Pinpoint the cell where the given text exists, returning its (x, y) midpoint coordinate. 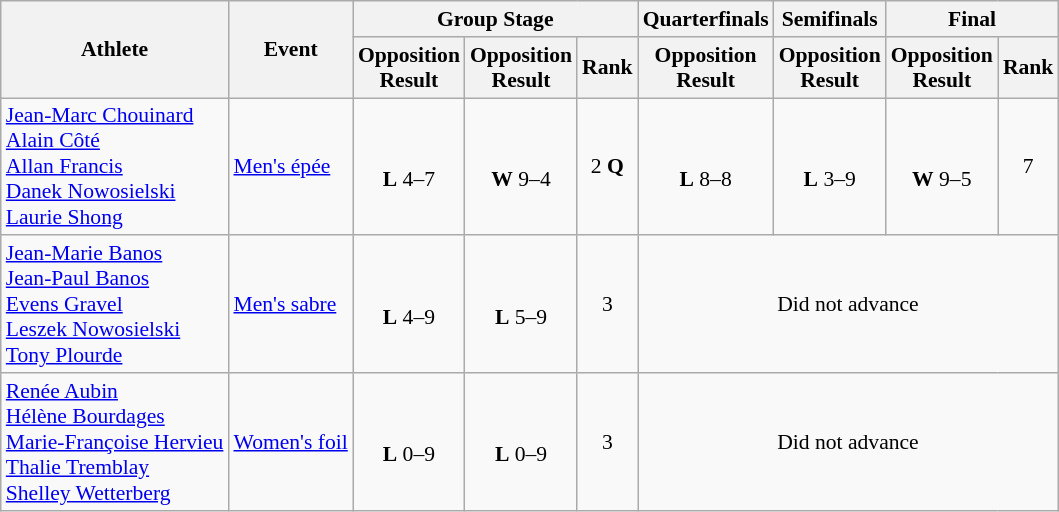
L 5–9 (521, 305)
Quarterfinals (706, 19)
Men's épée (290, 167)
Jean-Marie BanosJean-Paul BanosEvens GravelLeszek NowosielskiTony Plourde (115, 305)
2 Q (608, 167)
Final (972, 19)
Renée AubinHélène BourdagesMarie-Françoise HervieuThalie TremblayShelley Wetterberg (115, 442)
L 4–9 (409, 305)
7 (1028, 167)
Athlete (115, 50)
Jean-Marc ChouinardAlain CôtéAllan FrancisDanek NowosielskiLaurie Shong (115, 167)
Group Stage (496, 19)
L 4–7 (409, 167)
L 8–8 (706, 167)
W 9–4 (521, 167)
W 9–5 (942, 167)
Semifinals (830, 19)
Men's sabre (290, 305)
Event (290, 50)
Women's foil (290, 442)
L 3–9 (830, 167)
